Capture the cell that displays the provided text and extract its [X, Y] central coordinate. 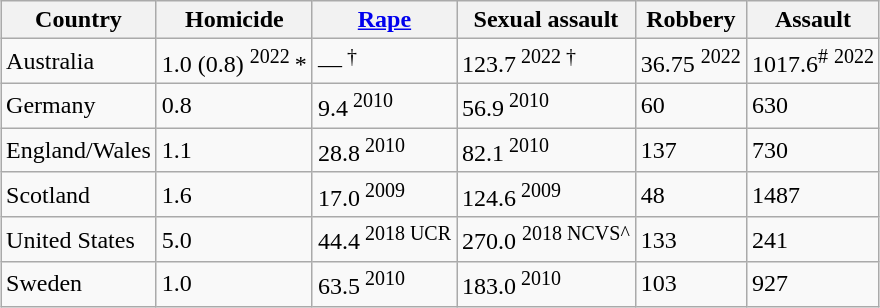
1.1 [234, 150]
1017.6# 2022 [812, 62]
36.75 2022 [690, 62]
Germany [79, 106]
82.1 2010 [546, 150]
44.4 2018 UCR [384, 240]
63.5 2010 [384, 284]
927 [812, 284]
17.0 2009 [384, 194]
1.0 [234, 284]
Scotland [79, 194]
Sweden [79, 284]
5.0 [234, 240]
48 [690, 194]
137 [690, 150]
0.8 [234, 106]
Assault [812, 20]
124.6 2009 [546, 194]
60 [690, 106]
Rape [384, 20]
630 [812, 106]
England/Wales [79, 150]
Australia [79, 62]
Homicide [234, 20]
241 [812, 240]
1.0 (0.8) 2022 * [234, 62]
United States [79, 240]
1487 [812, 194]
Country [79, 20]
28.8 2010 [384, 150]
270.0 2018 NCVS^ [546, 240]
56.9 2010 [546, 106]
1.6 [234, 194]
730 [812, 150]
9.4 2010 [384, 106]
Robbery [690, 20]
183.0 2010 [546, 284]
— † [384, 62]
133 [690, 240]
Sexual assault [546, 20]
123.7 2022 † [546, 62]
103 [690, 284]
